Return the [X, Y] coordinate for the center point of the cell that contains the specified text.  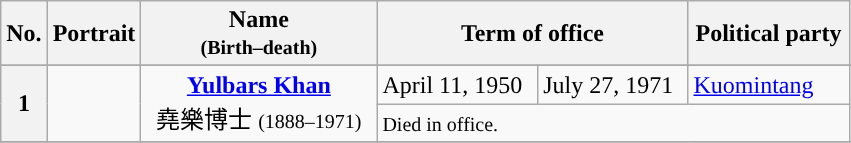
July 27, 1971 [613, 85]
Kuomintang [768, 85]
1 [24, 104]
April 11, 1950 [458, 85]
Died in office. [613, 123]
Yulbars Khan堯樂博士 (1888–1971) [259, 104]
Name(Birth–death) [259, 34]
No. [24, 34]
Political party [768, 34]
Portrait [94, 34]
Term of office [532, 34]
